For the text-containing cell, return its midpoint in (x, y) coordinate format. 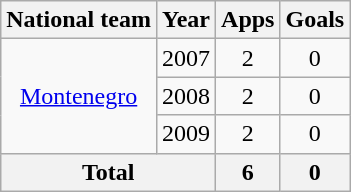
6 (248, 172)
National team (79, 20)
2007 (186, 58)
Year (186, 20)
Total (108, 172)
2009 (186, 134)
Apps (248, 20)
2008 (186, 96)
Montenegro (79, 96)
Goals (315, 20)
